Detect which cell encompasses the target text, then output its [X, Y] center coordinate. 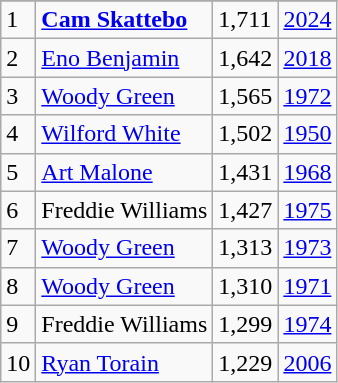
6 [18, 210]
Eno Benjamin [124, 58]
1,431 [246, 172]
2018 [308, 58]
1950 [308, 134]
1,427 [246, 210]
1,229 [246, 362]
2024 [308, 20]
1975 [308, 210]
1 [18, 20]
5 [18, 172]
Wilford White [124, 134]
3 [18, 96]
1,565 [246, 96]
1974 [308, 324]
1,299 [246, 324]
Ryan Torain [124, 362]
1,711 [246, 20]
1,502 [246, 134]
7 [18, 248]
1,310 [246, 286]
8 [18, 286]
1968 [308, 172]
2006 [308, 362]
10 [18, 362]
1972 [308, 96]
Cam Skattebo [124, 20]
4 [18, 134]
Art Malone [124, 172]
9 [18, 324]
1971 [308, 286]
1973 [308, 248]
1,313 [246, 248]
1,642 [246, 58]
2 [18, 58]
